Determine the [X, Y] coordinate at the center of the cell enclosing the given text.  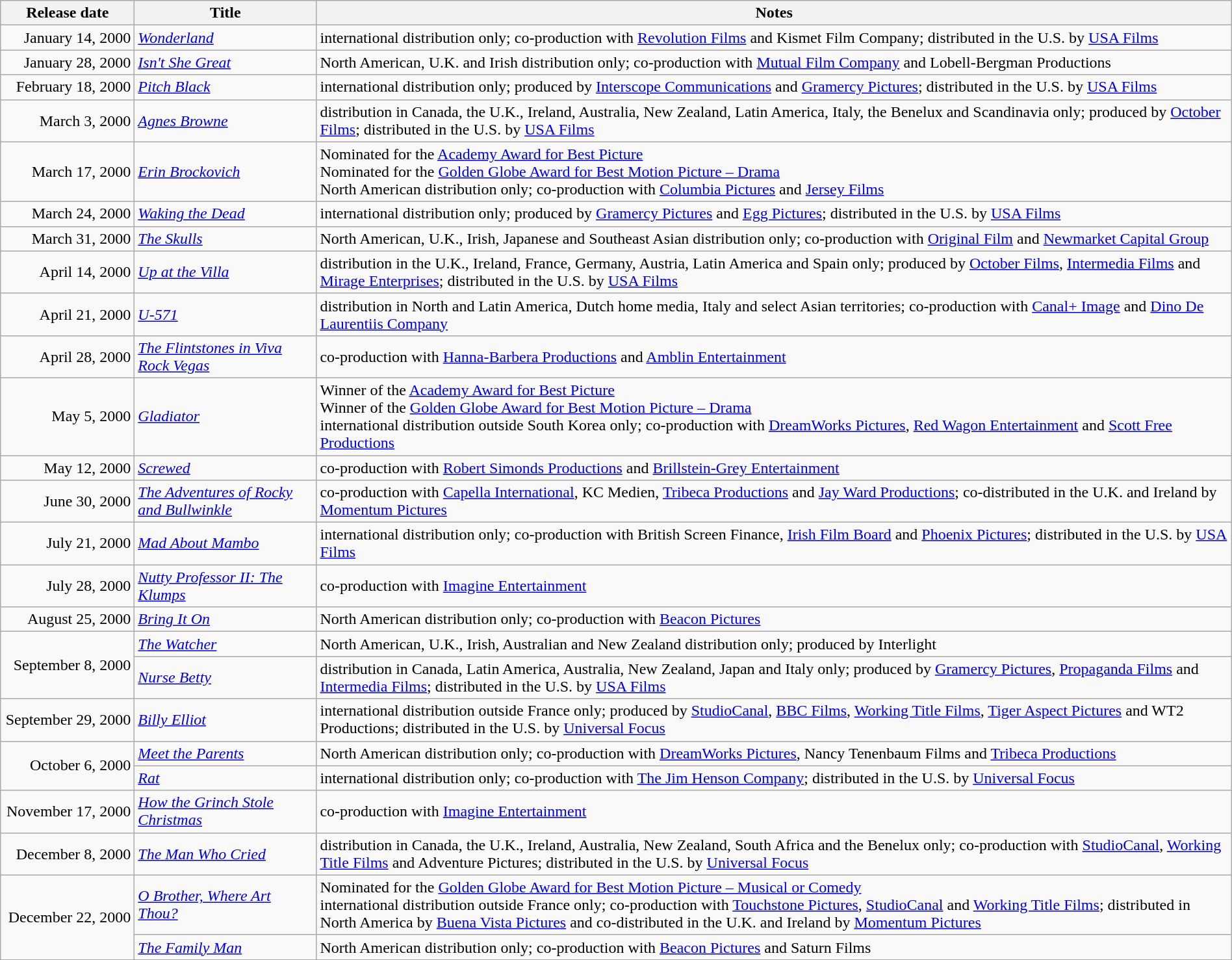
co-production with Hanna-Barbera Productions and Amblin Entertainment [774, 356]
May 12, 2000 [68, 467]
Gladiator [225, 416]
The Watcher [225, 644]
May 5, 2000 [68, 416]
Billy Elliot [225, 720]
April 14, 2000 [68, 272]
international distribution only; co-production with Revolution Films and Kismet Film Company; distributed in the U.S. by USA Films [774, 38]
Waking the Dead [225, 214]
December 8, 2000 [68, 854]
Bring It On [225, 619]
Screwed [225, 467]
Meet the Parents [225, 753]
North American distribution only; co-production with Beacon Pictures [774, 619]
North American, U.K., Irish, Japanese and Southeast Asian distribution only; co-production with Original Film and Newmarket Capital Group [774, 239]
Notes [774, 13]
July 28, 2000 [68, 586]
Pitch Black [225, 87]
July 21, 2000 [68, 543]
O Brother, Where Art Thou? [225, 905]
The Man Who Cried [225, 854]
January 14, 2000 [68, 38]
Release date [68, 13]
North American, U.K., Irish, Australian and New Zealand distribution only; produced by Interlight [774, 644]
April 28, 2000 [68, 356]
Isn't She Great [225, 62]
March 3, 2000 [68, 121]
Title [225, 13]
Erin Brockovich [225, 172]
Nurse Betty [225, 677]
June 30, 2000 [68, 502]
December 22, 2000 [68, 917]
October 6, 2000 [68, 766]
April 21, 2000 [68, 315]
The Adventures of Rocky and Bullwinkle [225, 502]
November 17, 2000 [68, 811]
March 31, 2000 [68, 239]
The Flintstones in Viva Rock Vegas [225, 356]
North American distribution only; co-production with Beacon Pictures and Saturn Films [774, 947]
Wonderland [225, 38]
March 17, 2000 [68, 172]
February 18, 2000 [68, 87]
How the Grinch Stole Christmas [225, 811]
September 29, 2000 [68, 720]
North American, U.K. and Irish distribution only; co-production with Mutual Film Company and Lobell-Bergman Productions [774, 62]
August 25, 2000 [68, 619]
The Skulls [225, 239]
Mad About Mambo [225, 543]
international distribution only; produced by Gramercy Pictures and Egg Pictures; distributed in the U.S. by USA Films [774, 214]
international distribution only; produced by Interscope Communications and Gramercy Pictures; distributed in the U.S. by USA Films [774, 87]
co-production with Robert Simonds Productions and Brillstein-Grey Entertainment [774, 467]
January 28, 2000 [68, 62]
The Family Man [225, 947]
Nutty Professor II: The Klumps [225, 586]
Agnes Browne [225, 121]
September 8, 2000 [68, 666]
North American distribution only; co-production with DreamWorks Pictures, Nancy Tenenbaum Films and Tribeca Productions [774, 753]
U-571 [225, 315]
Rat [225, 778]
March 24, 2000 [68, 214]
international distribution only; co-production with The Jim Henson Company; distributed in the U.S. by Universal Focus [774, 778]
Up at the Villa [225, 272]
